Return [X, Y] of the center of cell containing provided text 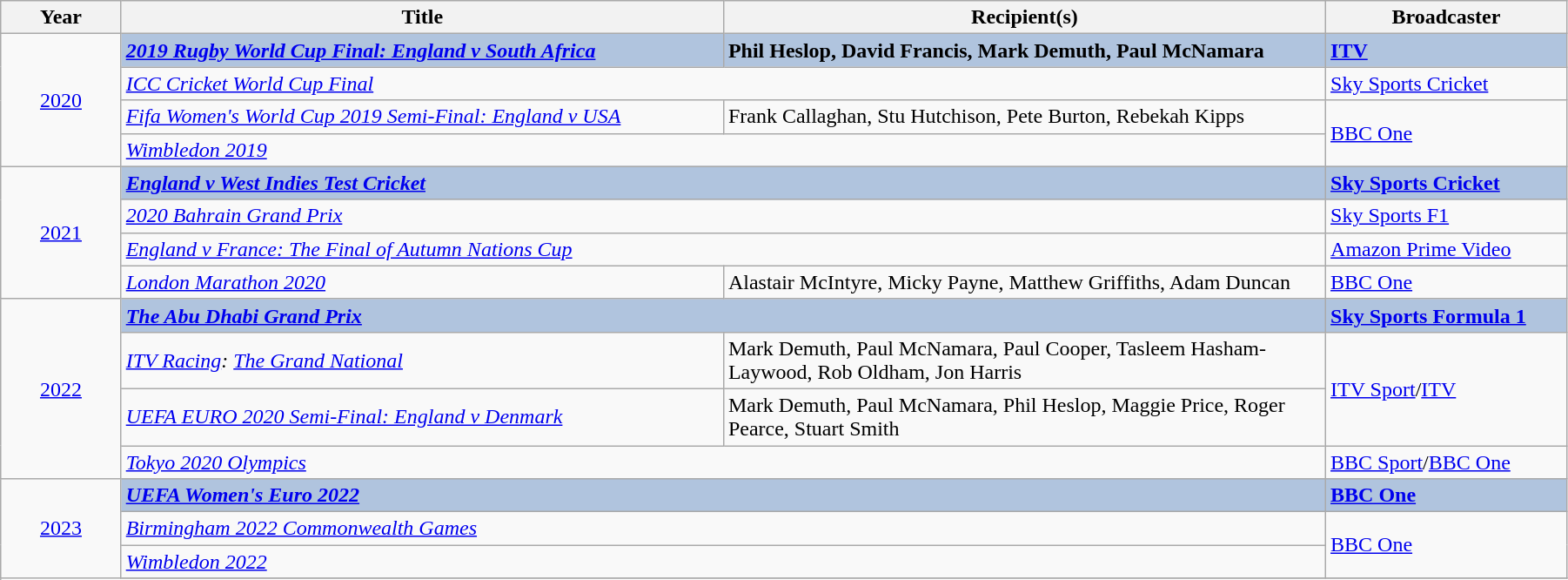
2023 [61, 529]
Year [61, 17]
ITV [1446, 51]
The Abu Dhabi Grand Prix [723, 315]
BBC Sport/BBC One [1446, 462]
2022 [61, 388]
Sky Sports Formula 1 [1446, 315]
Wimbledon 2022 [723, 562]
ITV Racing: The Grand National [422, 361]
Recipient(s) [1024, 17]
England v France: The Final of Autumn Nations Cup [723, 249]
Mark Demuth, Paul McNamara, Paul Cooper, Tasleem Hasham-Laywood, Rob Oldham, Jon Harris [1024, 361]
Fifa Women's World Cup 2019 Semi-Final: England v USA [422, 117]
Alastair McIntyre, Micky Payne, Matthew Griffiths, Adam Duncan [1024, 282]
Sky Sports F1 [1446, 216]
2021 [61, 233]
ITV Sport/ITV [1446, 388]
2020 [61, 100]
UEFA Women's Euro 2022 [723, 496]
2020 Bahrain Grand Prix [723, 216]
Frank Callaghan, Stu Hutchison, Pete Burton, Rebekah Kipps [1024, 117]
London Marathon 2020 [422, 282]
UEFA EURO 2020 Semi-Final: England v Denmark [422, 416]
Tokyo 2020 Olympics [723, 462]
Birmingham 2022 Commonwealth Games [723, 529]
Wimbledon 2019 [723, 150]
ICC Cricket World Cup Final [723, 84]
Title [422, 17]
Mark Demuth, Paul McNamara, Phil Heslop, Maggie Price, Roger Pearce, Stuart Smith [1024, 416]
2019 Rugby World Cup Final: England v South Africa [422, 51]
Phil Heslop, David Francis, Mark Demuth, Paul McNamara [1024, 51]
Broadcaster [1446, 17]
England v West Indies Test Cricket [723, 183]
Amazon Prime Video [1446, 249]
